Provide the (X, Y) coordinate of the cell's center where the given text is located.  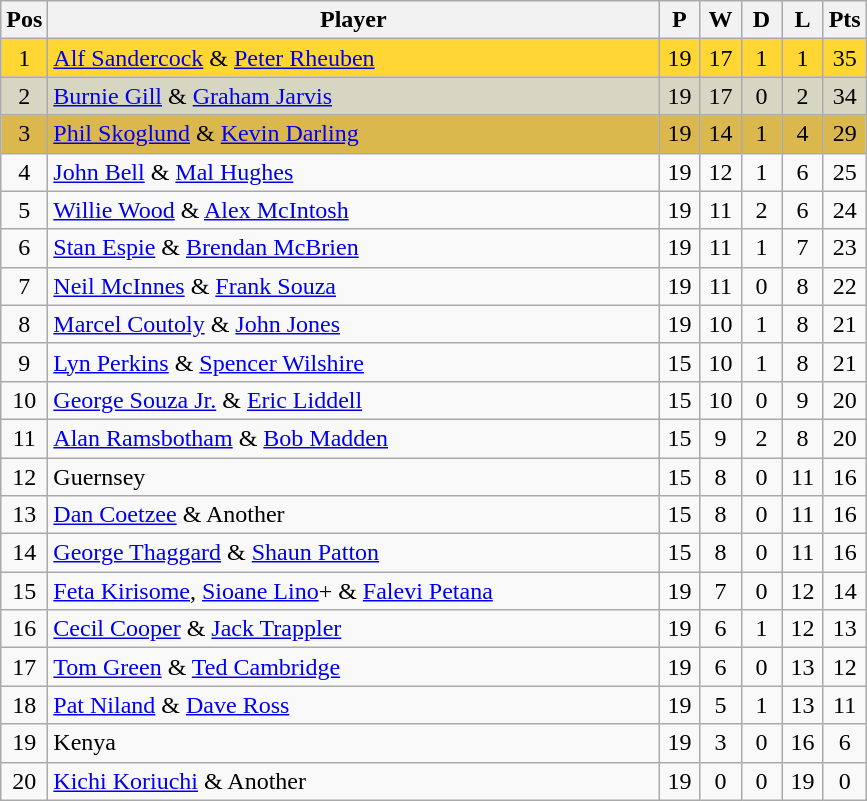
Cecil Cooper & Jack Trappler (354, 629)
25 (844, 172)
Player (354, 20)
Burnie Gill & Graham Jarvis (354, 96)
P (680, 20)
18 (24, 705)
22 (844, 286)
34 (844, 96)
Kichi Koriuchi & Another (354, 781)
Alan Ramsbotham & Bob Madden (354, 438)
Alf Sandercock & Peter Rheuben (354, 58)
Feta Kirisome, Sioane Lino+ & Falevi Petana (354, 591)
W (720, 20)
George Souza Jr. & Eric Liddell (354, 400)
23 (844, 248)
Stan Espie & Brendan McBrien (354, 248)
Kenya (354, 743)
35 (844, 58)
Dan Coetzee & Another (354, 515)
Guernsey (354, 477)
Pts (844, 20)
George Thaggard & Shaun Patton (354, 553)
Willie Wood & Alex McIntosh (354, 210)
Tom Green & Ted Cambridge (354, 667)
Pat Niland & Dave Ross (354, 705)
Marcel Coutoly & John Jones (354, 324)
D (762, 20)
29 (844, 134)
Neil McInnes & Frank Souza (354, 286)
24 (844, 210)
John Bell & Mal Hughes (354, 172)
Lyn Perkins & Spencer Wilshire (354, 362)
L (802, 20)
Pos (24, 20)
Phil Skoglund & Kevin Darling (354, 134)
